Provide the (x, y) coordinate of the cell's center where the given text is located.  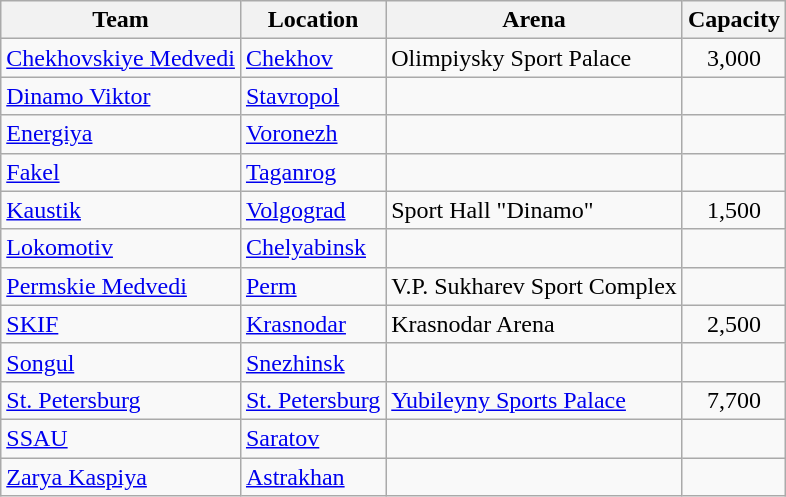
Chelyabinsk (312, 248)
Snezhinsk (312, 362)
Fakel (121, 172)
Krasnodar (312, 324)
Sport Hall "Dinamo" (534, 210)
Saratov (312, 438)
Taganrog (312, 172)
Arena (534, 20)
Dinamo Viktor (121, 96)
Stavropol (312, 96)
Capacity (734, 20)
Location (312, 20)
Perm (312, 286)
V.P. Sukharev Sport Complex (534, 286)
7,700 (734, 400)
Zarya Kaspiya (121, 477)
Volgograd (312, 210)
Krasnodar Arena (534, 324)
Yubileyny Sports Palace (534, 400)
SSAU (121, 438)
Chekhov (312, 58)
Songul (121, 362)
3,000 (734, 58)
Olimpiysky Sport Palace (534, 58)
Astrakhan (312, 477)
SKIF (121, 324)
Permskie Medvedi (121, 286)
Chekhovskiye Medvedi (121, 58)
Lokomotiv (121, 248)
Voronezh (312, 134)
Kaustik (121, 210)
2,500 (734, 324)
Team (121, 20)
1,500 (734, 210)
Energiya (121, 134)
